Output the [x, y] coordinate of the center of the cell containing the given text.  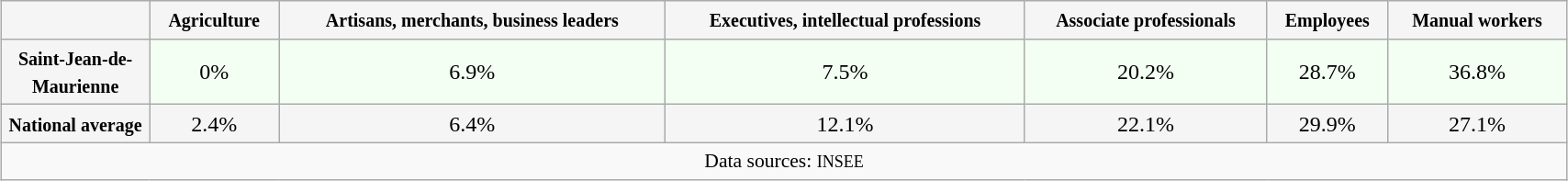
Manual workers [1478, 20]
Executives, intellectual professions [845, 20]
6.9% [472, 72]
Employees [1327, 20]
12.1% [845, 123]
Agriculture [215, 20]
National average [75, 123]
Data sources: INSEE [784, 161]
29.9% [1327, 123]
6.4% [472, 123]
28.7% [1327, 72]
Artisans, merchants, business leaders [472, 20]
2.4% [215, 123]
27.1% [1478, 123]
Saint-Jean-de-Maurienne [75, 72]
20.2% [1146, 72]
Associate professionals [1146, 20]
22.1% [1146, 123]
0% [215, 72]
7.5% [845, 72]
36.8% [1478, 72]
